Detect which cell encompasses the target text, then output its [x, y] center coordinate. 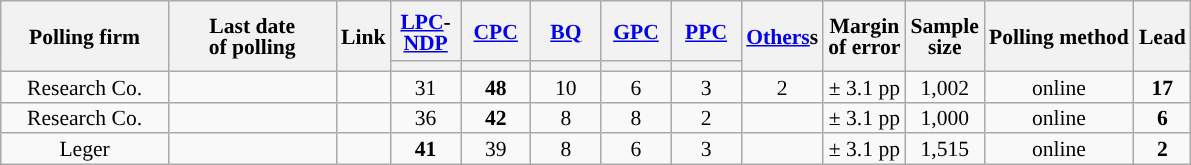
1,515 [945, 150]
Leger [85, 150]
41 [426, 150]
CPC [496, 31]
Lead [1162, 36]
31 [426, 86]
1,002 [945, 86]
Link [364, 36]
48 [496, 86]
PPC [706, 31]
Last dateof polling [252, 36]
10 [566, 86]
Samplesize [945, 36]
Marginof error [864, 36]
GPC [636, 31]
LPC-NDP [426, 31]
Otherss [782, 36]
42 [496, 118]
36 [426, 118]
17 [1162, 86]
Polling firm [85, 36]
BQ [566, 31]
39 [496, 150]
1,000 [945, 118]
Polling method [1059, 36]
